Scan for the cell matching the given text and deliver its (X, Y) coordinate at center. 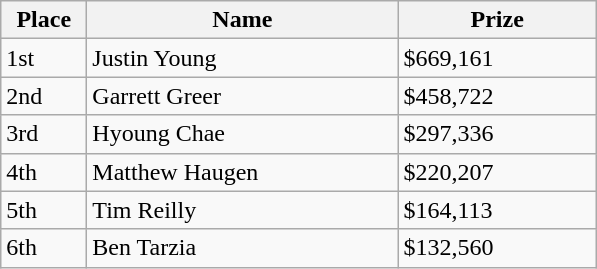
3rd (44, 134)
Matthew Haugen (242, 172)
$458,722 (498, 96)
Prize (498, 20)
$669,161 (498, 58)
Justin Young (242, 58)
6th (44, 248)
4th (44, 172)
Ben Tarzia (242, 248)
5th (44, 210)
Name (242, 20)
$132,560 (498, 248)
Garrett Greer (242, 96)
1st (44, 58)
Hyoung Chae (242, 134)
$220,207 (498, 172)
$164,113 (498, 210)
Place (44, 20)
2nd (44, 96)
$297,336 (498, 134)
Tim Reilly (242, 210)
